Provide the [X, Y] coordinate of the cell's center where the given text is located.  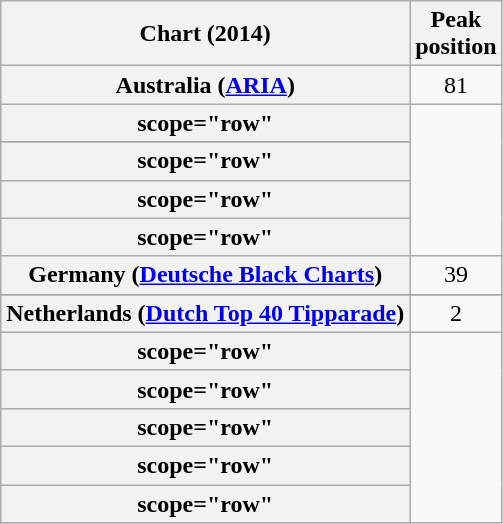
Chart (2014) [206, 34]
Netherlands (Dutch Top 40 Tipparade) [206, 313]
81 [456, 85]
Germany (Deutsche Black Charts) [206, 275]
2 [456, 313]
39 [456, 275]
Australia (ARIA) [206, 85]
Peakposition [456, 34]
